Search for the cell housing the specified text and yield its (x, y) center coordinate. 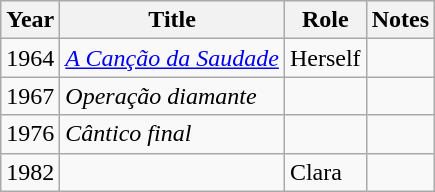
A Canção da Saudade (172, 58)
1982 (30, 172)
Cântico final (172, 134)
Role (325, 20)
1976 (30, 134)
Herself (325, 58)
Clara (325, 172)
Notes (400, 20)
1964 (30, 58)
Year (30, 20)
Title (172, 20)
Operação diamante (172, 96)
1967 (30, 96)
